Extract the [X, Y] coordinate from the center of the cell holding the provided text.  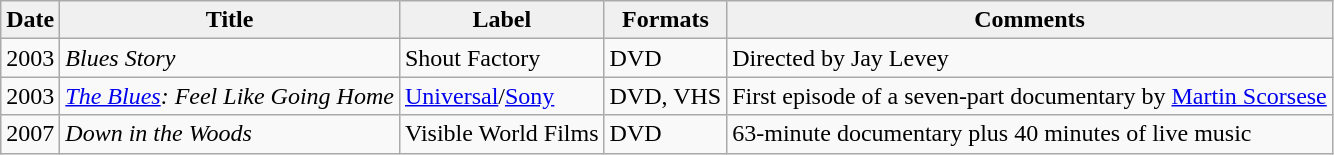
Universal/Sony [502, 96]
Shout Factory [502, 58]
Formats [666, 20]
Down in the Woods [230, 134]
Comments [1030, 20]
2007 [30, 134]
Visible World Films [502, 134]
The Blues: Feel Like Going Home [230, 96]
Label [502, 20]
63-minute documentary plus 40 minutes of live music [1030, 134]
DVD, VHS [666, 96]
Blues Story [230, 58]
Date [30, 20]
Title [230, 20]
Directed by Jay Levey [1030, 58]
First episode of a seven-part documentary by Martin Scorsese [1030, 96]
